Pinpoint the cell where the given text exists, returning its [X, Y] midpoint coordinate. 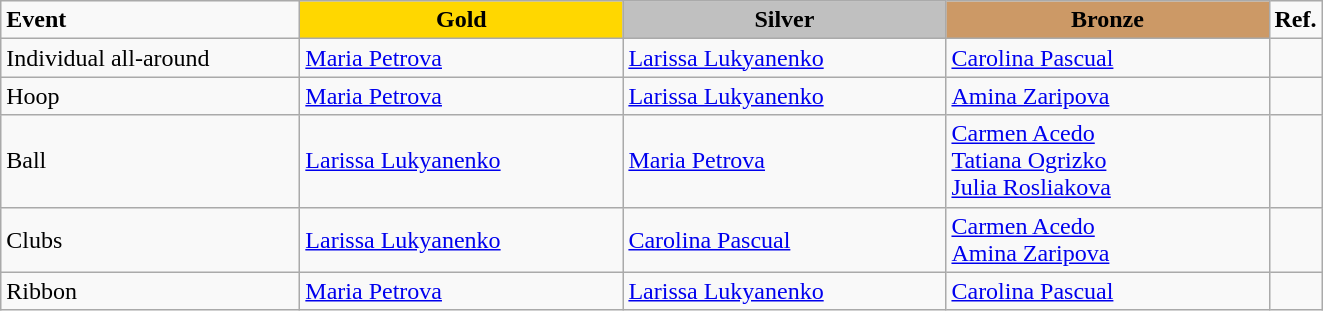
Clubs [150, 240]
Amina Zaripova [1108, 96]
Hoop [150, 96]
Ball [150, 161]
Carmen Acedo Amina Zaripova [1108, 240]
Ref. [1296, 20]
Event [150, 20]
Individual all-around [150, 58]
Gold [462, 20]
Ribbon [150, 291]
Silver [784, 20]
Bronze [1108, 20]
Carmen Acedo Tatiana Ogrizko Julia Rosliakova [1108, 161]
